Return (x, y) of the center of cell containing provided text 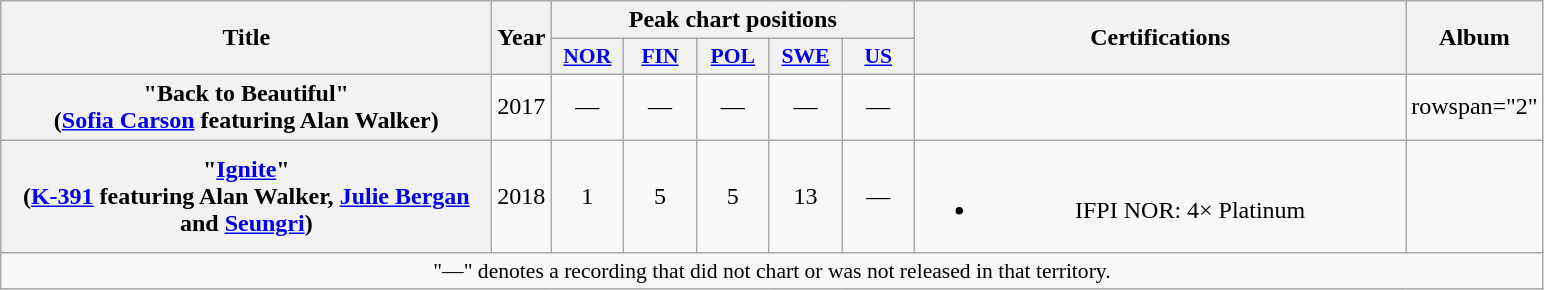
Album (1475, 38)
13 (806, 196)
1 (588, 196)
NOR (588, 57)
Peak chart positions (733, 20)
"—" denotes a recording that did not chart or was not released in that territory. (772, 271)
IFPI NOR: 4× Platinum (1160, 196)
"Back to Beautiful"(Sofia Carson featuring Alan Walker) (246, 106)
Year (522, 38)
Certifications (1160, 38)
2017 (522, 106)
rowspan="2" (1475, 106)
2018 (522, 196)
"Ignite"(K-391 featuring Alan Walker, Julie Bergan and Seungri) (246, 196)
SWE (806, 57)
US (878, 57)
POL (732, 57)
FIN (660, 57)
Title (246, 38)
